Return [X, Y] of the center of cell containing provided text 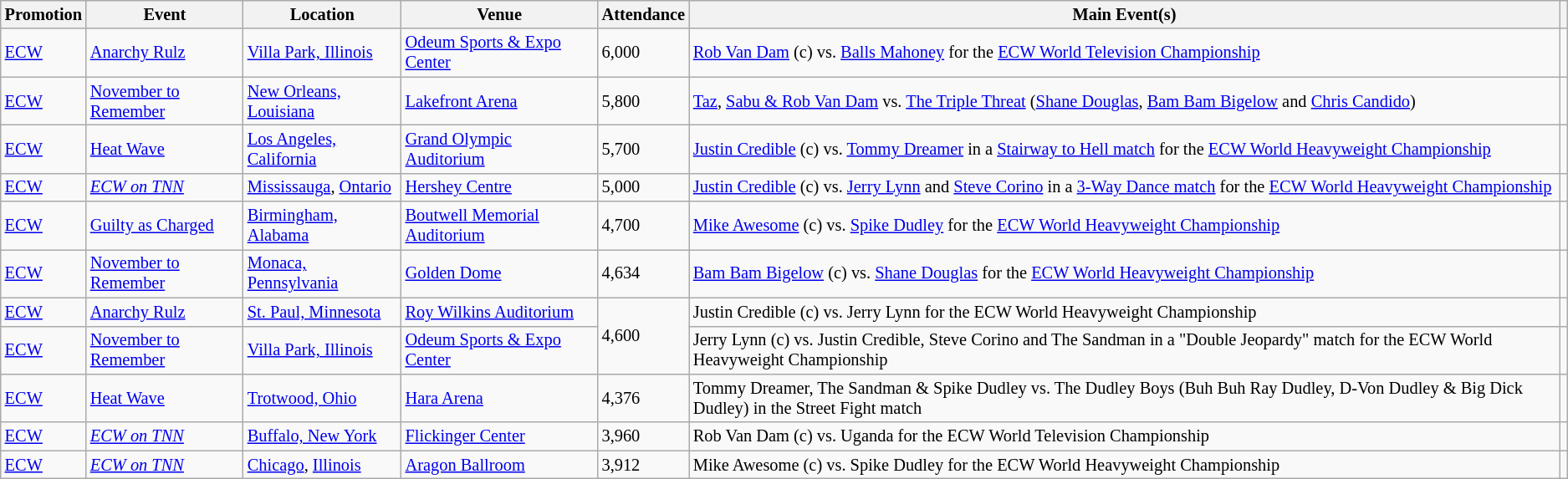
Justin Credible (c) vs. Jerry Lynn for the ECW World Heavyweight Championship [1124, 312]
Main Event(s) [1124, 14]
3,960 [644, 436]
Hershey Centre [500, 187]
Justin Credible (c) vs. Jerry Lynn and Steve Corino in a 3-Way Dance match for the ECW World Heavyweight Championship [1124, 187]
6,000 [644, 53]
Lakefront Arena [500, 101]
Aragon Ballroom [500, 465]
Hara Arena [500, 398]
Buffalo, New York [323, 436]
Golden Dome [500, 273]
5,700 [644, 149]
5,000 [644, 187]
Rob Van Dam (c) vs. Uganda for the ECW World Television Championship [1124, 436]
Boutwell Memorial Auditorium [500, 226]
3,912 [644, 465]
5,800 [644, 101]
Roy Wilkins Auditorium [500, 312]
New Orleans, Louisiana [323, 101]
Chicago, Illinois [323, 465]
Justin Credible (c) vs. Tommy Dreamer in a Stairway to Hell match for the ECW World Heavyweight Championship [1124, 149]
Tommy Dreamer, The Sandman & Spike Dudley vs. The Dudley Boys (Buh Buh Ray Dudley, D-Von Dudley & Big Dick Dudley) in the Street Fight match [1124, 398]
Birmingham, Alabama [323, 226]
Grand Olympic Auditorium [500, 149]
4,700 [644, 226]
Event [165, 14]
St. Paul, Minnesota [323, 312]
4,376 [644, 398]
Promotion [43, 14]
Attendance [644, 14]
Los Angeles, California [323, 149]
Location [323, 14]
Bam Bam Bigelow (c) vs. Shane Douglas for the ECW World Heavyweight Championship [1124, 273]
Flickinger Center [500, 436]
Taz, Sabu & Rob Van Dam vs. The Triple Threat (Shane Douglas, Bam Bam Bigelow and Chris Candido) [1124, 101]
4,600 [644, 336]
Trotwood, Ohio [323, 398]
Monaca, Pennsylvania [323, 273]
Rob Van Dam (c) vs. Balls Mahoney for the ECW World Television Championship [1124, 53]
Mississauga, Ontario [323, 187]
Venue [500, 14]
4,634 [644, 273]
Jerry Lynn (c) vs. Justin Credible, Steve Corino and The Sandman in a "Double Jeopardy" match for the ECW World Heavyweight Championship [1124, 350]
Guilty as Charged [165, 226]
